Return (x, y) of the center of cell containing provided text 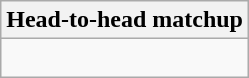
Head-to-head matchup (125, 20)
